Locate the cell with the specified text and output its (X, Y) center coordinate. 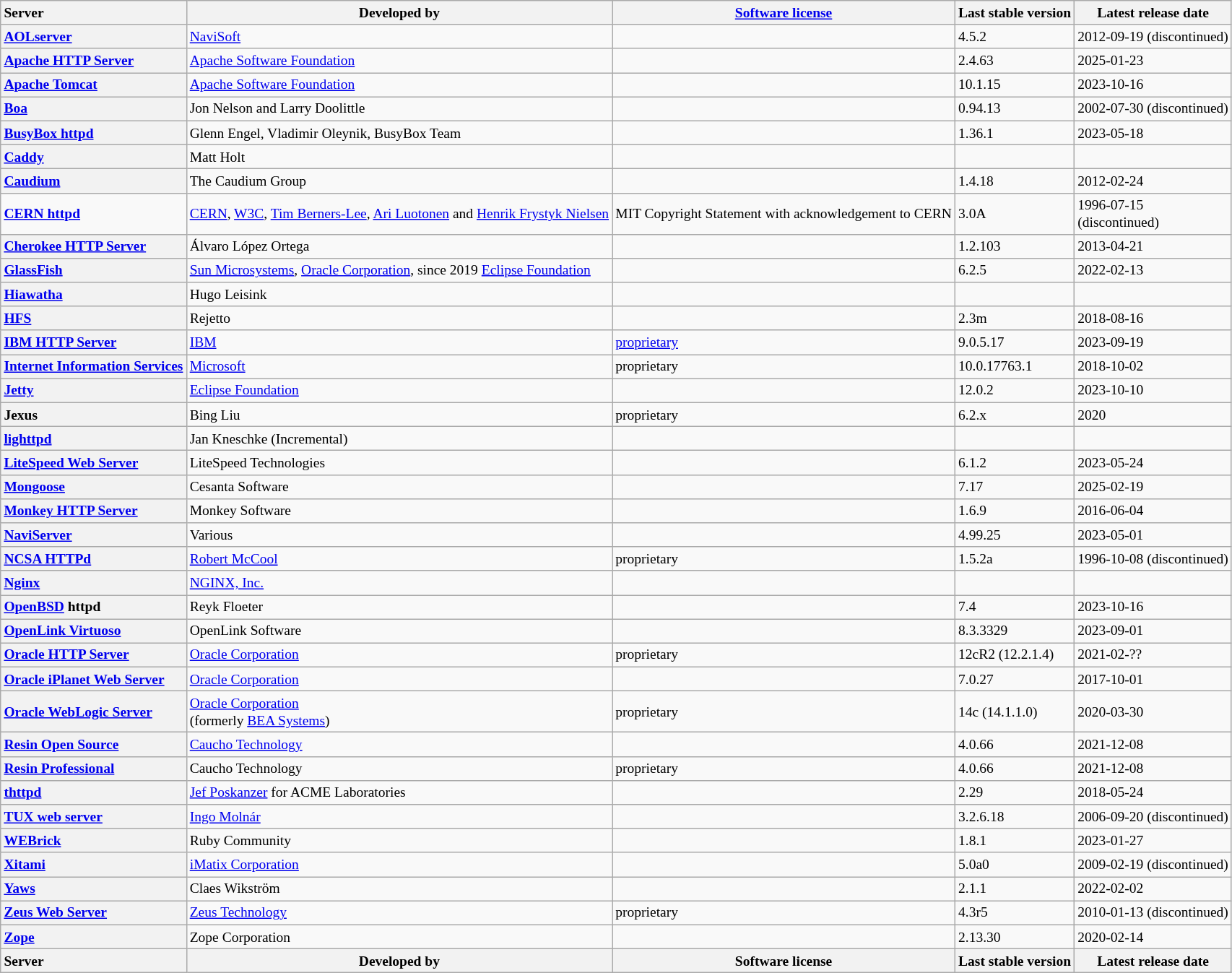
Jef Poskanzer for ACME Laboratories (399, 792)
6.2.x (1014, 415)
4.3r5 (1014, 913)
OpenBSD httpd (94, 607)
Internet Information Services (94, 367)
2023-01-27 (1153, 841)
Eclipse Foundation (399, 390)
Mongoose (94, 487)
Zeus Web Server (94, 913)
LiteSpeed Web Server (94, 462)
7.17 (1014, 487)
1.6.9 (1014, 510)
Boa (94, 108)
Zope Corporation (399, 936)
1.2.103 (1014, 246)
Robert McCool (399, 559)
2023-05-01 (1153, 535)
2.4.63 (1014, 61)
12cR2 (12.2.1.4) (1014, 654)
Jon Nelson and Larry Doolittle (399, 108)
NaviSoft (399, 36)
5.0a0 (1014, 864)
Monkey Software (399, 510)
NaviServer (94, 535)
WEBrick (94, 841)
iMatix Corporation (399, 864)
Monkey HTTP Server (94, 510)
OpenLink Software (399, 631)
IBM HTTP Server (94, 342)
LiteSpeed Technologies (399, 462)
BusyBox httpd (94, 133)
GlassFish (94, 270)
Resin Professional (94, 769)
8.3.3329 (1014, 631)
NCSA HTTPd (94, 559)
Caudium (94, 181)
2016-06-04 (1153, 510)
2023-09-19 (1153, 342)
1.36.1 (1014, 133)
2021-02-?? (1153, 654)
14c (14.1.1.0) (1014, 712)
MIT Copyright Statement with acknowledgement to CERN (784, 214)
Various (399, 535)
2020 (1153, 415)
1996-07-15(discontinued) (1153, 214)
Zeus Technology (399, 913)
2017-10-01 (1153, 679)
2006-09-20 (discontinued) (1153, 816)
Matt Holt (399, 156)
The Caudium Group (399, 181)
Cherokee HTTP Server (94, 246)
Nginx (94, 582)
2020-02-14 (1153, 936)
Rejetto (399, 318)
2022-02-13 (1153, 270)
Oracle HTTP Server (94, 654)
TUX web server (94, 816)
6.1.2 (1014, 462)
HFS (94, 318)
3.0A (1014, 214)
12.0.2 (1014, 390)
2.1.1 (1014, 888)
2012-09-19 (discontinued) (1153, 36)
Hiawatha (94, 295)
Cesanta Software (399, 487)
lighttpd (94, 439)
2013-04-21 (1153, 246)
NGINX, Inc. (399, 582)
Yaws (94, 888)
Xitami (94, 864)
Ingo Molnár (399, 816)
2018-08-16 (1153, 318)
Oracle Corporation(formerly BEA Systems) (399, 712)
2002-07-30 (discontinued) (1153, 108)
Caddy (94, 156)
Sun Microsystems, Oracle Corporation, since 2019 Eclipse Foundation (399, 270)
2.13.30 (1014, 936)
2010-01-13 (discontinued) (1153, 913)
2025-02-19 (1153, 487)
Claes Wikström (399, 888)
7.0.27 (1014, 679)
Zope (94, 936)
Resin Open Source (94, 744)
Reyk Floeter (399, 607)
Hugo Leisink (399, 295)
2018-05-24 (1153, 792)
1.5.2a (1014, 559)
1.4.18 (1014, 181)
Glenn Engel, Vladimir Oleynik, BusyBox Team (399, 133)
9.0.5.17 (1014, 342)
1.8.1 (1014, 841)
thttpd (94, 792)
2023-09-01 (1153, 631)
Oracle iPlanet Web Server (94, 679)
CERN, W3C, Tim Berners-Lee, Ari Luotonen and Henrik Frystyk Nielsen (399, 214)
10.1.15 (1014, 85)
2012-02-24 (1153, 181)
Microsoft (399, 367)
1996-10-08 (discontinued) (1153, 559)
2025-01-23 (1153, 61)
Apache HTTP Server (94, 61)
Oracle WebLogic Server (94, 712)
Álvaro López Ortega (399, 246)
4.99.25 (1014, 535)
AOLserver (94, 36)
0.94.13 (1014, 108)
2.3m (1014, 318)
Jetty (94, 390)
Ruby Community (399, 841)
Jexus (94, 415)
2023-10-10 (1153, 390)
IBM (399, 342)
OpenLink Virtuoso (94, 631)
10.0.17763.1 (1014, 367)
2009-02-19 (discontinued) (1153, 864)
Bing Liu (399, 415)
4.5.2 (1014, 36)
7.4 (1014, 607)
Apache Tomcat (94, 85)
3.2.6.18 (1014, 816)
6.2.5 (1014, 270)
CERN httpd (94, 214)
2.29 (1014, 792)
2023-05-18 (1153, 133)
2020-03-30 (1153, 712)
2022-02-02 (1153, 888)
2023-05-24 (1153, 462)
2018-10-02 (1153, 367)
Jan Kneschke (Incremental) (399, 439)
